Scan for the cell matching the given text and deliver its [x, y] coordinate at center. 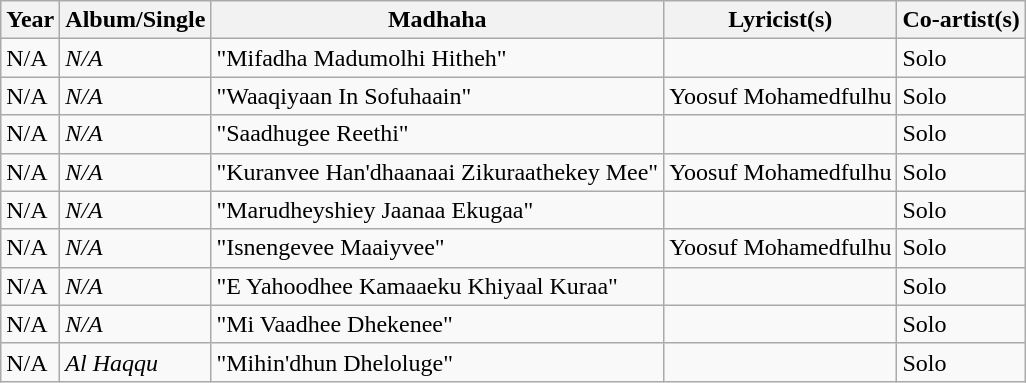
Co-artist(s) [961, 20]
"Saadhugee Reethi" [438, 134]
Album/Single [136, 20]
"Waaqiyaan In Sofuhaain" [438, 96]
"Mihin'dhun Dheloluge" [438, 362]
Lyricist(s) [780, 20]
Al Haqqu [136, 362]
Madhaha [438, 20]
"Isnengevee Maaiyvee" [438, 248]
"Marudheyshiey Jaanaa Ekugaa" [438, 210]
"E Yahoodhee Kamaaeku Khiyaal Kuraa" [438, 286]
"Mifadha Madumolhi Hitheh" [438, 58]
"Kuranvee Han'dhaanaai Zikuraathekey Mee" [438, 172]
"Mi Vaadhee Dhekenee" [438, 324]
Year [30, 20]
